Extract the [X, Y] coordinate from the center of the cell holding the provided text.  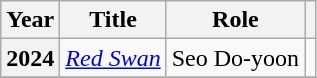
Red Swan [113, 58]
Title [113, 20]
Seo Do-yoon [235, 58]
Year [30, 20]
2024 [30, 58]
Role [235, 20]
